Provide the (X, Y) coordinate of the cell's center where the given text is located.  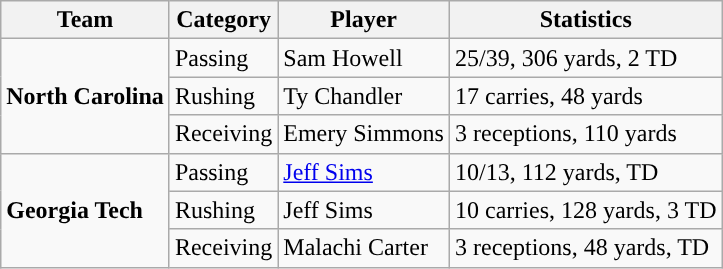
Ty Chandler (364, 96)
Category (223, 20)
17 carries, 48 yards (586, 96)
Emery Simmons (364, 134)
Statistics (586, 20)
Malachi Carter (364, 248)
Team (86, 20)
10/13, 112 yards, TD (586, 172)
3 receptions, 48 yards, TD (586, 248)
Sam Howell (364, 58)
3 receptions, 110 yards (586, 134)
25/39, 306 yards, 2 TD (586, 58)
Player (364, 20)
10 carries, 128 yards, 3 TD (586, 210)
North Carolina (86, 96)
Georgia Tech (86, 210)
